Pinpoint the cell where the given text exists, returning its [X, Y] midpoint coordinate. 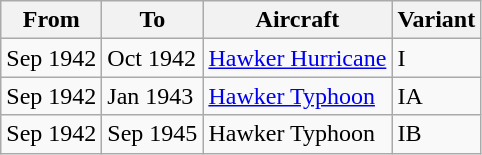
Aircraft [298, 20]
IA [436, 96]
Oct 1942 [152, 58]
Sep 1945 [152, 134]
I [436, 58]
Variant [436, 20]
Jan 1943 [152, 96]
Hawker Hurricane [298, 58]
From [52, 20]
To [152, 20]
IB [436, 134]
